For the text-containing cell, return its midpoint in [x, y] coordinate format. 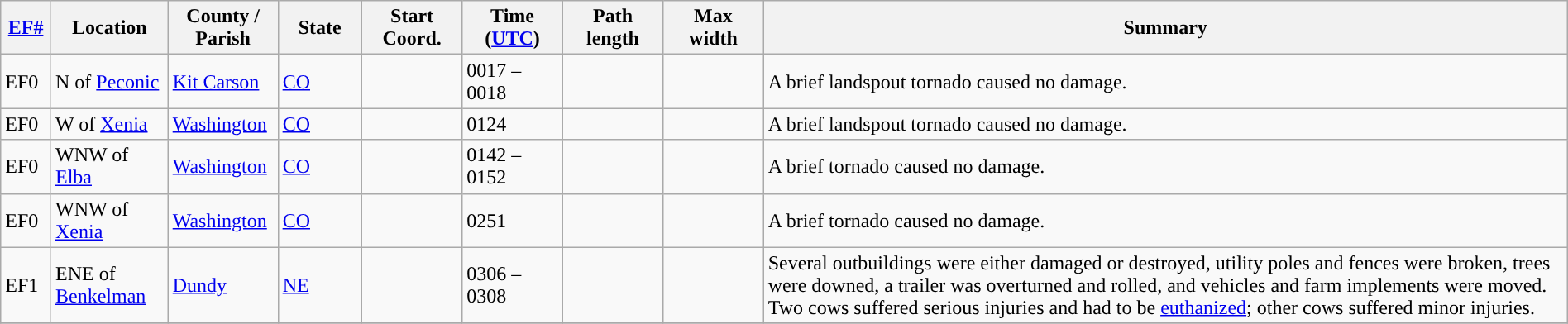
0124 [513, 124]
Max width [713, 28]
State [319, 28]
Location [109, 28]
WNW of Xenia [109, 220]
0306 – 0308 [513, 285]
EF# [26, 28]
Summary [1165, 28]
0142 – 0152 [513, 167]
0017 – 0018 [513, 81]
0251 [513, 220]
N of Peconic [109, 81]
NE [319, 285]
WNW of Elba [109, 167]
Start Coord. [412, 28]
Kit Carson [223, 81]
ENE of Benkelman [109, 285]
EF1 [26, 285]
W of Xenia [109, 124]
County / Parish [223, 28]
Time (UTC) [513, 28]
Path length [612, 28]
Dundy [223, 285]
